From the cell containing the given text, extract its center point as (x, y) coordinate. 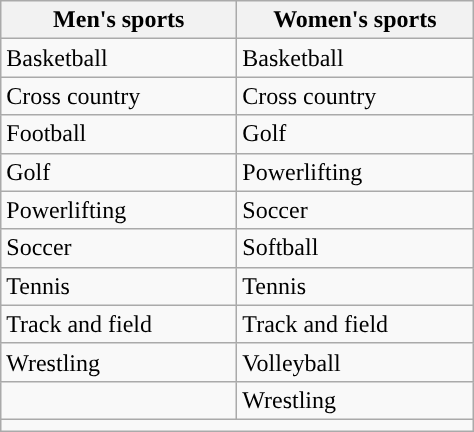
Football (119, 134)
Volleyball (355, 362)
Men's sports (119, 20)
Women's sports (355, 20)
Softball (355, 248)
